Return [x, y] of the center of cell containing provided text 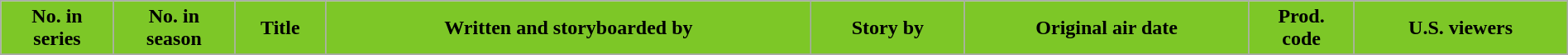
U.S. viewers [1460, 28]
Title [280, 28]
Original air date [1107, 28]
Written and storyboarded by [569, 28]
Prod.code [1302, 28]
No. inseries [57, 28]
Story by [888, 28]
No. inseason [174, 28]
